Extract the (x, y) coordinate from the center of the cell holding the provided text.  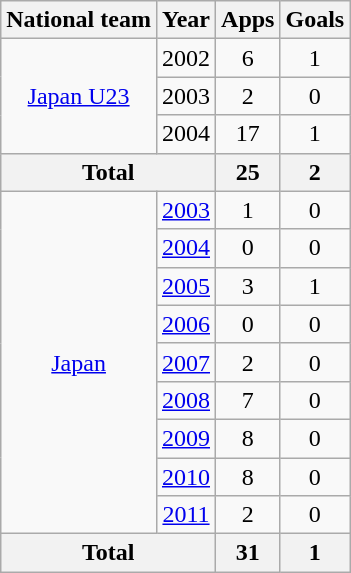
2008 (186, 400)
25 (248, 172)
31 (248, 553)
2011 (186, 515)
National team (79, 20)
17 (248, 134)
2009 (186, 438)
Japan (79, 362)
6 (248, 58)
Japan U23 (79, 96)
7 (248, 400)
Year (186, 20)
2010 (186, 477)
Apps (248, 20)
Goals (315, 20)
2006 (186, 324)
2002 (186, 58)
2007 (186, 362)
2005 (186, 286)
3 (248, 286)
